Return the [x, y] coordinate for the center point of the cell that contains the specified text.  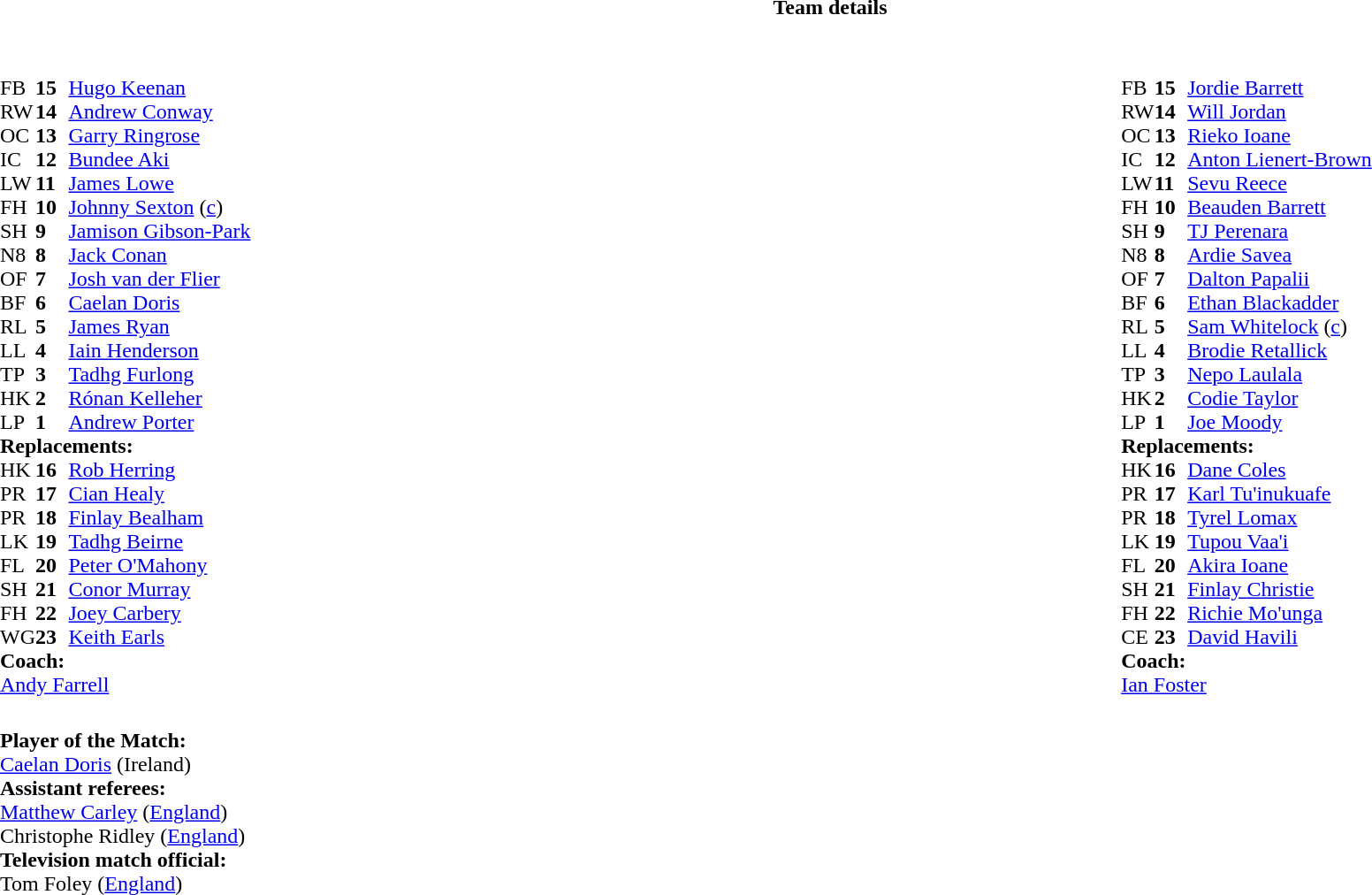
Josh van der Flier [159, 279]
Cian Healy [159, 493]
Akira Ioane [1280, 566]
Tadhg Beirne [159, 541]
Jack Conan [159, 255]
Caelan Doris [159, 302]
Ethan Blackadder [1280, 302]
Rónan Kelleher [159, 398]
Tupou Vaa'i [1280, 541]
Jordie Barrett [1280, 88]
Keith Earls [159, 637]
Andy Farrell [126, 685]
Dane Coles [1280, 470]
James Lowe [159, 184]
Johnny Sexton (c) [159, 207]
Conor Murray [159, 589]
CE [1138, 637]
Richie Mo'unga [1280, 614]
Iain Henderson [159, 350]
Peter O'Mahony [159, 566]
Karl Tu'inukuafe [1280, 493]
Brodie Retallick [1280, 350]
Will Jordan [1280, 111]
Sevu Reece [1280, 184]
Sam Whitelock (c) [1280, 327]
Finlay Bealham [159, 518]
WG [18, 637]
Jamison Gibson-Park [159, 232]
Bundee Aki [159, 159]
David Havili [1280, 637]
Finlay Christie [1280, 589]
Andrew Conway [159, 111]
Codie Taylor [1280, 398]
Tadhg Furlong [159, 375]
Garry Ringrose [159, 136]
Rieko Ioane [1280, 136]
Beauden Barrett [1280, 207]
Nepo Laulala [1280, 375]
Ian Foster [1246, 685]
Rob Herring [159, 470]
Tyrel Lomax [1280, 518]
Andrew Porter [159, 423]
Hugo Keenan [159, 88]
Joe Moody [1280, 423]
Anton Lienert-Brown [1280, 159]
Dalton Papalii [1280, 279]
James Ryan [159, 327]
Ardie Savea [1280, 255]
Joey Carbery [159, 614]
TJ Perenara [1280, 232]
